Capture the cell that displays the provided text and extract its (x, y) central coordinate. 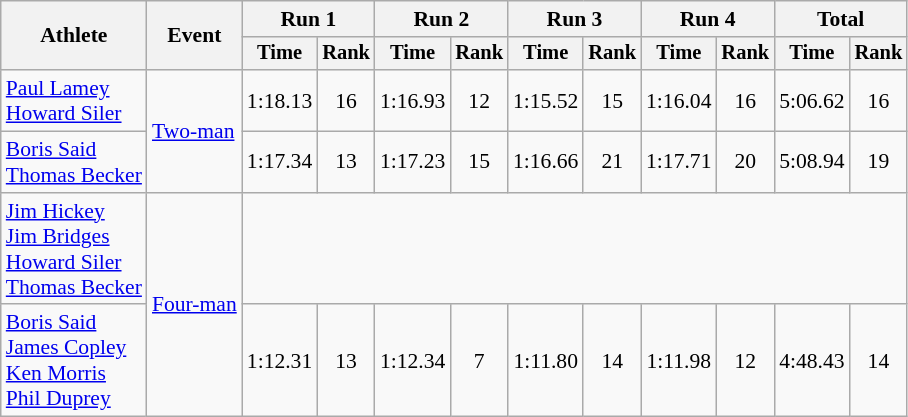
Run 2 (442, 19)
Run 3 (574, 19)
1:18.13 (280, 100)
5:08.94 (812, 162)
7 (479, 361)
Event (194, 36)
1:11.80 (546, 361)
1:16.93 (412, 100)
1:12.34 (412, 361)
19 (879, 162)
Four-man (194, 305)
Total (840, 19)
1:17.71 (678, 162)
1:16.04 (678, 100)
Jim HickeyJim BridgesHoward SilerThomas Becker (74, 249)
Run 4 (708, 19)
Athlete (74, 36)
1:17.23 (412, 162)
Two-man (194, 131)
1:16.66 (546, 162)
Boris SaidThomas Becker (74, 162)
1:11.98 (678, 361)
20 (746, 162)
Paul LameyHoward Siler (74, 100)
5:06.62 (812, 100)
Boris SaidJames CopleyKen MorrisPhil Duprey (74, 361)
21 (612, 162)
1:12.31 (280, 361)
1:15.52 (546, 100)
1:17.34 (280, 162)
Run 1 (308, 19)
4:48.43 (812, 361)
